Capture the cell that displays the provided text and extract its [X, Y] central coordinate. 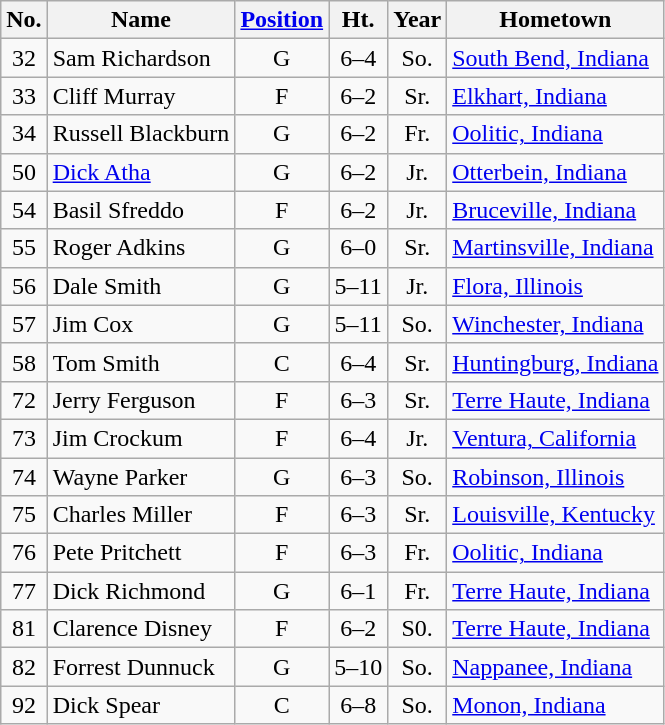
Hometown [556, 20]
Dick Atha [141, 172]
6–8 [358, 705]
Roger Adkins [141, 248]
58 [24, 362]
6–0 [358, 248]
Clarence Disney [141, 629]
33 [24, 96]
S0. [418, 629]
Martinsville, Indiana [556, 248]
Sam Richardson [141, 58]
Wayne Parker [141, 477]
Dale Smith [141, 286]
Position [282, 20]
Name [141, 20]
76 [24, 553]
Winchester, Indiana [556, 324]
Year [418, 20]
Monon, Indiana [556, 705]
Jim Crockum [141, 438]
Louisville, Kentucky [556, 515]
Basil Sfreddo [141, 210]
Tom Smith [141, 362]
Ht. [358, 20]
Huntingburg, Indiana [556, 362]
54 [24, 210]
92 [24, 705]
Bruceville, Indiana [556, 210]
75 [24, 515]
77 [24, 591]
South Bend, Indiana [556, 58]
73 [24, 438]
Dick Spear [141, 705]
Otterbein, Indiana [556, 172]
Elkhart, Indiana [556, 96]
82 [24, 667]
Russell Blackburn [141, 134]
Charles Miller [141, 515]
6–1 [358, 591]
81 [24, 629]
50 [24, 172]
55 [24, 248]
Robinson, Illinois [556, 477]
5–10 [358, 667]
Pete Pritchett [141, 553]
Jerry Ferguson [141, 400]
Nappanee, Indiana [556, 667]
Dick Richmond [141, 591]
No. [24, 20]
57 [24, 324]
Ventura, California [556, 438]
56 [24, 286]
32 [24, 58]
Cliff Murray [141, 96]
Flora, Illinois [556, 286]
Forrest Dunnuck [141, 667]
Jim Cox [141, 324]
34 [24, 134]
72 [24, 400]
74 [24, 477]
